For the text-containing cell, return its midpoint in [x, y] coordinate format. 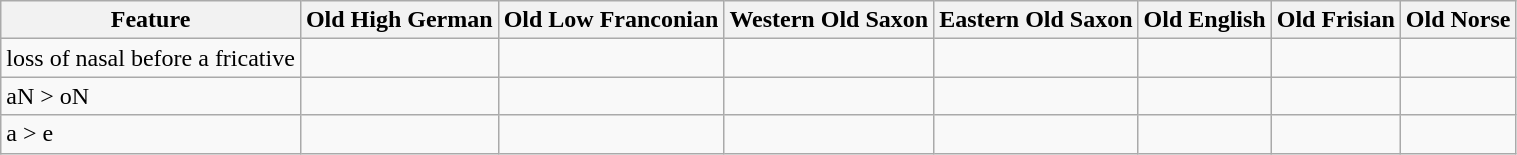
aN > oN [151, 96]
Old Frisian [1336, 20]
Eastern Old Saxon [1036, 20]
Old High German [399, 20]
Old Low Franconian [611, 20]
Old Norse [1458, 20]
loss of nasal before a fricative [151, 58]
Feature [151, 20]
a > e [151, 134]
Western Old Saxon [829, 20]
Old English [1204, 20]
